Find where the given text appears and provide that cell's center as [X, Y] coordinate. 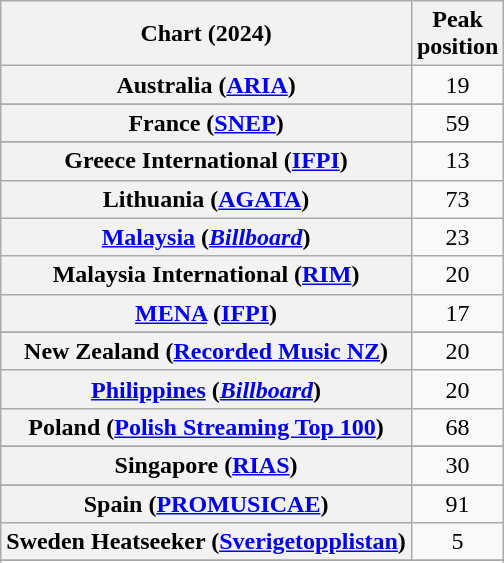
Lithuania (AGATA) [206, 199]
30 [457, 465]
Sweden Heatseeker (Sverigetopplistan) [206, 542]
59 [457, 123]
17 [457, 313]
Malaysia International (RIM) [206, 275]
91 [457, 503]
Singapore (RIAS) [206, 465]
68 [457, 427]
Poland (Polish Streaming Top 100) [206, 427]
Peakposition [457, 34]
13 [457, 161]
Philippines (Billboard) [206, 389]
New Zealand (Recorded Music NZ) [206, 351]
France (SNEP) [206, 123]
Chart (2024) [206, 34]
Spain (PROMUSICAE) [206, 503]
Greece International (IFPI) [206, 161]
5 [457, 542]
73 [457, 199]
Australia (ARIA) [206, 85]
MENA (IFPI) [206, 313]
23 [457, 237]
Malaysia (Billboard) [206, 237]
19 [457, 85]
